Locate the cell with the specified text and output its (X, Y) center coordinate. 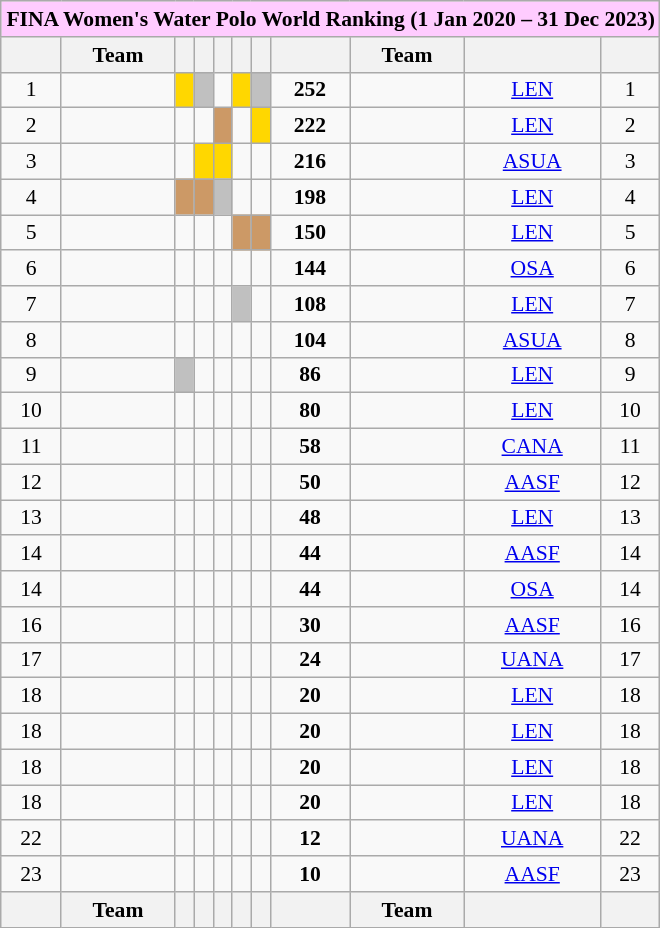
198 (310, 197)
144 (310, 269)
104 (310, 340)
80 (310, 411)
150 (310, 233)
30 (310, 625)
216 (310, 162)
222 (310, 126)
48 (310, 518)
86 (310, 375)
50 (310, 482)
58 (310, 447)
CANA (532, 447)
252 (310, 90)
108 (310, 304)
24 (310, 660)
FINA Women's Water Polo World Ranking (1 Jan 2020 – 31 Dec 2023) (330, 19)
